Return [X, Y] of the center of cell containing provided text 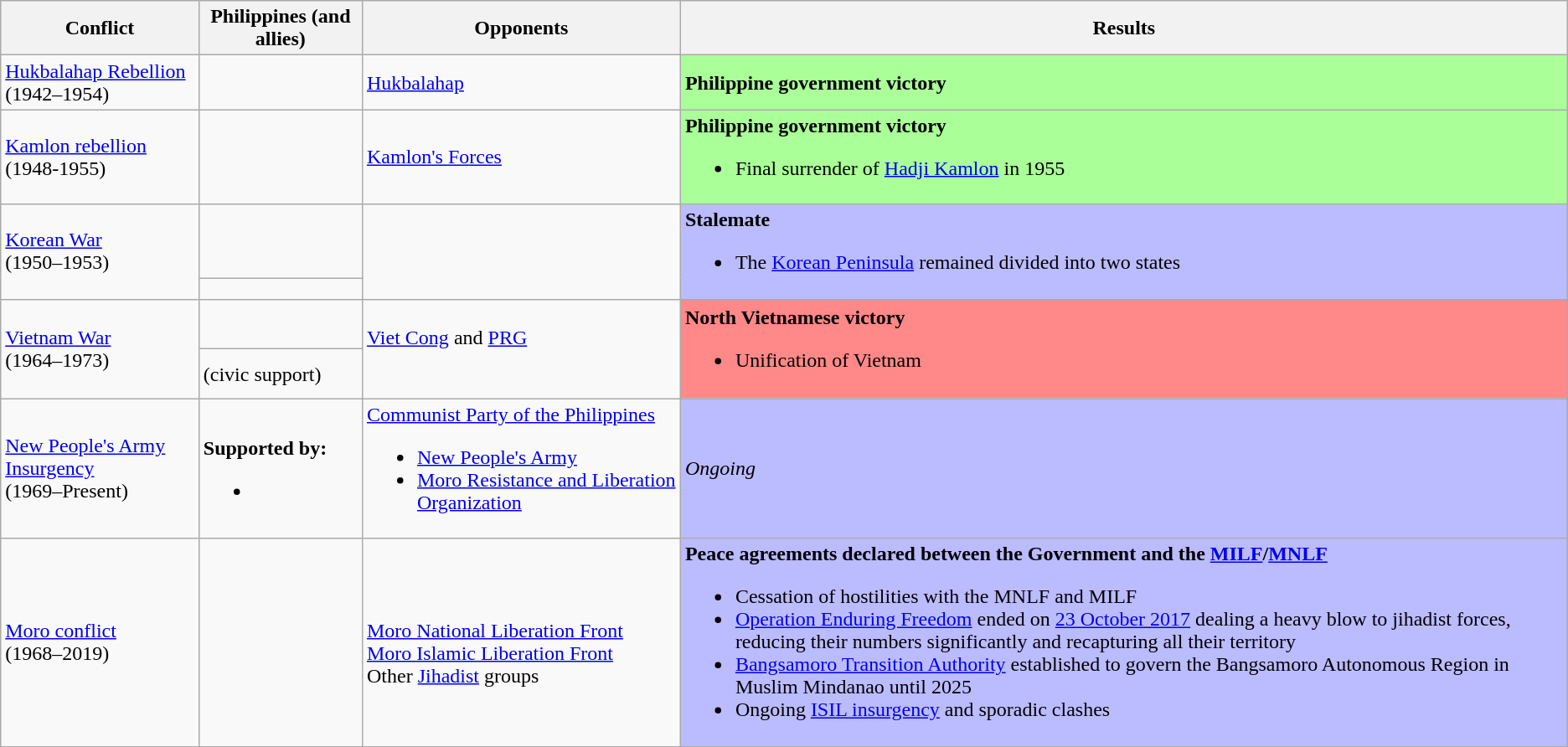
Results [1124, 28]
Kamlon rebellion (1948-1955) [101, 157]
Vietnam War(1964–1973) [101, 348]
StalemateThe Korean Peninsula remained divided into two states [1124, 251]
(civic support) [280, 374]
Communist Party of the Philippines New People's Army Moro Resistance and Liberation Organization [521, 469]
Viet Cong and PRG [521, 348]
North Vietnamese victoryUnification of Vietnam [1124, 348]
Ongoing [1124, 469]
Conflict [101, 28]
New People's Army Insurgency(1969–Present) [101, 469]
Hukbalahap Rebellion(1942–1954) [101, 82]
Moro National Liberation Front Moro Islamic Liberation Front Other Jihadist groups [521, 642]
Moro conflict(1968–2019) [101, 642]
Philippine government victory [1124, 82]
Opponents [521, 28]
Philippine government victoryFinal surrender of Hadji Kamlon in 1955 [1124, 157]
Hukbalahap [521, 82]
Supported by: [280, 469]
Korean War(1950–1953) [101, 251]
Philippines (and allies) [280, 28]
Kamlon's Forces [521, 157]
